Locate the cell with the specified text and output its [X, Y] center coordinate. 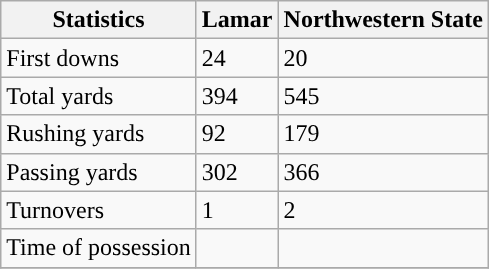
Total yards [99, 96]
24 [237, 58]
Turnovers [99, 210]
366 [383, 172]
20 [383, 58]
2 [383, 210]
First downs [99, 58]
Lamar [237, 20]
Time of possession [99, 248]
92 [237, 134]
394 [237, 96]
545 [383, 96]
Rushing yards [99, 134]
1 [237, 210]
Passing yards [99, 172]
302 [237, 172]
Statistics [99, 20]
Northwestern State [383, 20]
179 [383, 134]
